Scan for the cell matching the given text and deliver its [x, y] coordinate at center. 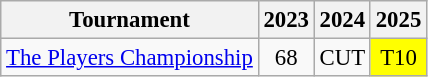
The Players Championship [130, 58]
2023 [286, 20]
CUT [342, 58]
2025 [398, 20]
2024 [342, 20]
Tournament [130, 20]
68 [286, 58]
T10 [398, 58]
